Return the [X, Y] coordinate for the center point of the cell that contains the specified text.  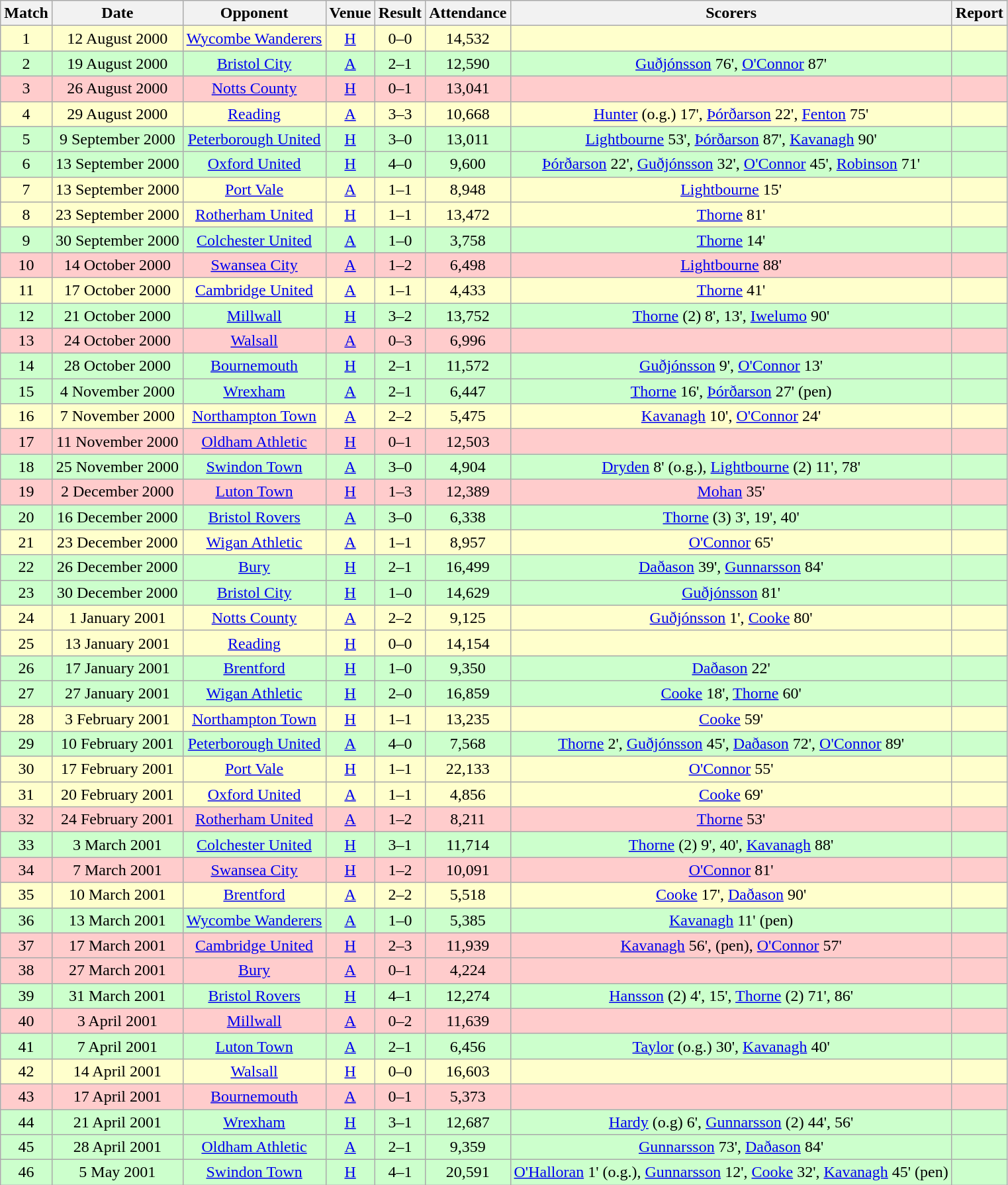
41 [26, 1046]
0–3 [400, 341]
4,224 [468, 971]
12 August 2000 [117, 38]
27 [26, 693]
17 March 2001 [117, 945]
2 December 2000 [117, 492]
42 [26, 1071]
Lightbourne 53', Þórðarson 87', Kavanagh 90' [731, 139]
6,456 [468, 1046]
Thorne (2) 8', 13', Iwelumo 90' [731, 316]
29 [26, 744]
22,133 [468, 769]
20 [26, 517]
13 [26, 341]
35 [26, 895]
13 January 2001 [117, 643]
7 April 2001 [117, 1046]
18 [26, 467]
19 [26, 492]
Attendance [468, 13]
26 December 2000 [117, 567]
14,532 [468, 38]
12,274 [468, 996]
Match [26, 13]
13 March 2001 [117, 920]
6,498 [468, 265]
11,714 [468, 845]
11,639 [468, 1021]
40 [26, 1021]
31 March 2001 [117, 996]
25 [26, 643]
16,859 [468, 693]
6,996 [468, 341]
23 September 2000 [117, 214]
30 December 2000 [117, 592]
20,591 [468, 1172]
32 [26, 820]
16,499 [468, 567]
Scorers [731, 13]
Thorne (3) 3', 19', 40' [731, 517]
16,603 [468, 1071]
14 [26, 366]
25 November 2000 [117, 467]
3 [26, 89]
3–2 [400, 316]
Guðjónsson 9', O'Connor 13' [731, 366]
39 [26, 996]
28 [26, 718]
33 [26, 845]
14,154 [468, 643]
9,350 [468, 668]
O'Connor 65' [731, 542]
8 [26, 214]
4,433 [468, 290]
Cooke 18', Thorne 60' [731, 693]
3 March 2001 [117, 845]
Cooke 69' [731, 794]
13,041 [468, 89]
14 April 2001 [117, 1071]
11,572 [468, 366]
6,338 [468, 517]
3–3 [400, 114]
5 May 2001 [117, 1172]
8,957 [468, 542]
Guðjónsson 81' [731, 592]
21 April 2001 [117, 1122]
Guðjónsson 1', Cooke 80' [731, 618]
10 March 2001 [117, 895]
17 [26, 442]
4,904 [468, 467]
13,472 [468, 214]
Result [400, 13]
Venue [350, 13]
9 September 2000 [117, 139]
26 August 2000 [117, 89]
14 October 2000 [117, 265]
13,235 [468, 718]
Hansson (2) 4', 15', Thorne (2) 71', 86' [731, 996]
28 October 2000 [117, 366]
Opponent [254, 13]
2–0 [400, 693]
17 February 2001 [117, 769]
4,856 [468, 794]
Thorne 41' [731, 290]
11 November 2000 [117, 442]
5 [26, 139]
30 [26, 769]
7 [26, 189]
2–3 [400, 945]
16 December 2000 [117, 517]
2 [26, 64]
5,373 [468, 1096]
Daðason 39', Gunnarsson 84' [731, 567]
8,948 [468, 189]
28 April 2001 [117, 1147]
13,011 [468, 139]
31 [26, 794]
45 [26, 1147]
20 February 2001 [117, 794]
O'Connor 55' [731, 769]
Report [980, 13]
10,091 [468, 870]
17 January 2001 [117, 668]
27 January 2001 [117, 693]
22 [26, 567]
12,590 [468, 64]
Daðason 22' [731, 668]
0–2 [400, 1021]
1–3 [400, 492]
36 [26, 920]
Mohan 35' [731, 492]
21 October 2000 [117, 316]
29 August 2000 [117, 114]
Cooke 59' [731, 718]
Lightbourne 88' [731, 265]
Thorne 16', Þórðarson 27' (pen) [731, 391]
12,687 [468, 1122]
23 [26, 592]
21 [26, 542]
Kavanagh 11' (pen) [731, 920]
46 [26, 1172]
16 [26, 416]
24 [26, 618]
Lightbourne 15' [731, 189]
26 [26, 668]
Gunnarsson 73', Daðason 84' [731, 1147]
Thorne 53' [731, 820]
11 [26, 290]
43 [26, 1096]
4 November 2000 [117, 391]
Cooke 17', Daðason 90' [731, 895]
O'Connor 81' [731, 870]
Þórðarson 22', Guðjónsson 32', O'Connor 45', Robinson 71' [731, 164]
10 February 2001 [117, 744]
Kavanagh 10', O'Connor 24' [731, 416]
6,447 [468, 391]
19 August 2000 [117, 64]
17 April 2001 [117, 1096]
3 April 2001 [117, 1021]
27 March 2001 [117, 971]
38 [26, 971]
1 January 2001 [117, 618]
7 November 2000 [117, 416]
23 December 2000 [117, 542]
5,518 [468, 895]
9,600 [468, 164]
12,389 [468, 492]
3,758 [468, 240]
15 [26, 391]
Hunter (o.g.) 17', Þórðarson 22', Fenton 75' [731, 114]
6 [26, 164]
Guðjónsson 76', O'Connor 87' [731, 64]
7,568 [468, 744]
4 [26, 114]
Dryden 8' (o.g.), Lightbourne (2) 11', 78' [731, 467]
13,752 [468, 316]
Kavanagh 56', (pen), O'Connor 57' [731, 945]
12,503 [468, 442]
5,475 [468, 416]
30 September 2000 [117, 240]
1 [26, 38]
Thorne (2) 9', 40', Kavanagh 88' [731, 845]
9,359 [468, 1147]
5,385 [468, 920]
17 October 2000 [117, 290]
14,629 [468, 592]
24 February 2001 [117, 820]
O'Halloran 1' (o.g.), Gunnarsson 12', Cooke 32', Kavanagh 45' (pen) [731, 1172]
Thorne 81' [731, 214]
44 [26, 1122]
34 [26, 870]
9,125 [468, 618]
Thorne 2', Guðjónsson 45', Daðason 72', O'Connor 89' [731, 744]
12 [26, 316]
Hardy (o.g) 6', Gunnarsson (2) 44', 56' [731, 1122]
3 February 2001 [117, 718]
Date [117, 13]
24 October 2000 [117, 341]
10 [26, 265]
7 March 2001 [117, 870]
37 [26, 945]
9 [26, 240]
Taylor (o.g.) 30', Kavanagh 40' [731, 1046]
8,211 [468, 820]
Thorne 14' [731, 240]
11,939 [468, 945]
10,668 [468, 114]
